Return the [x, y] coordinate for the center point of the cell that contains the specified text.  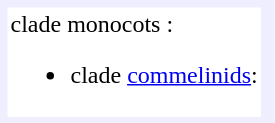
clade monocots :clade commelinids: [134, 62]
